Detect which cell encompasses the target text, then output its (x, y) center coordinate. 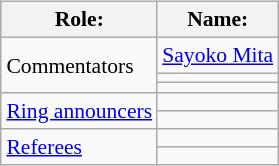
Ring announcers (79, 111)
Referees (79, 147)
Name: (218, 20)
Sayoko Mita (218, 55)
Commentators (79, 65)
Role: (79, 20)
